Detect which cell encompasses the target text, then output its (X, Y) center coordinate. 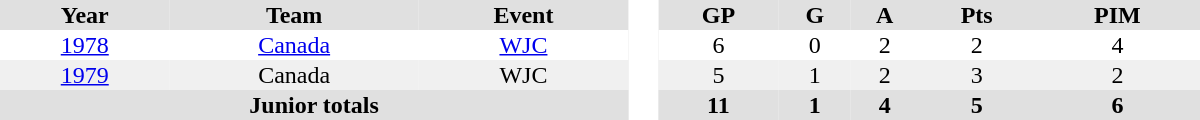
Junior totals (314, 105)
1979 (85, 75)
A (885, 15)
Event (524, 15)
11 (718, 105)
Year (85, 15)
GP (718, 15)
Team (294, 15)
0 (815, 45)
1978 (85, 45)
G (815, 15)
3 (976, 75)
PIM (1118, 15)
Pts (976, 15)
